Return the [X, Y] coordinate for the center point of the cell that contains the specified text.  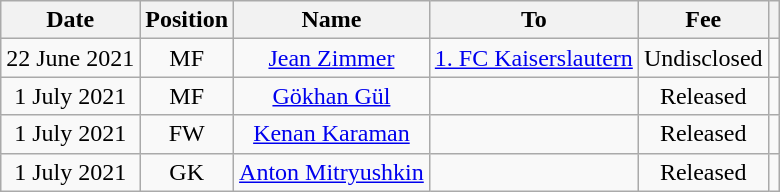
Name [332, 20]
Anton Mitryushkin [332, 172]
Jean Zimmer [332, 58]
22 June 2021 [70, 58]
Date [70, 20]
FW [187, 134]
To [534, 20]
Kenan Karaman [332, 134]
Position [187, 20]
Fee [703, 20]
GK [187, 172]
1. FC Kaiserslautern [534, 58]
Gökhan Gül [332, 96]
Undisclosed [703, 58]
